Search for the cell housing the specified text and yield its [x, y] center coordinate. 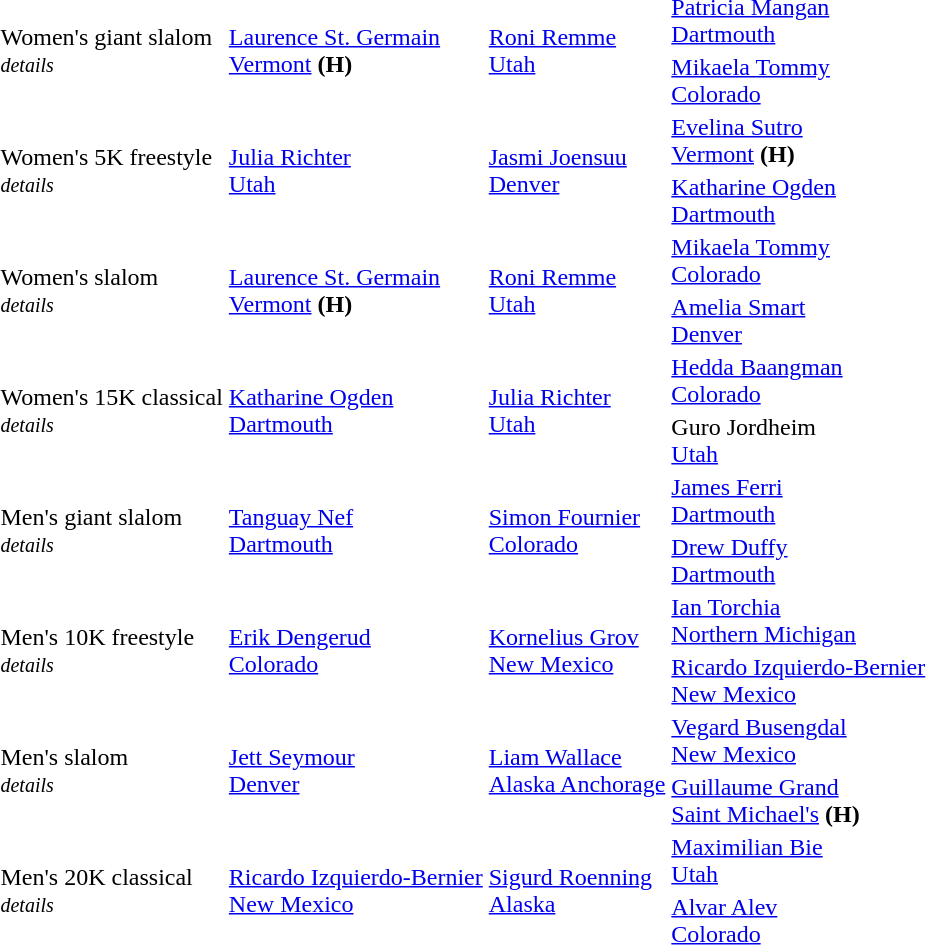
Erik Dengerud Colorado [356, 650]
Tanguay Nef Dartmouth [356, 530]
Kornelius Grov New Mexico [577, 650]
Katharine Ogden Dartmouth [356, 410]
Laurence St. Germain Vermont (H) [356, 290]
Jett Seymour Denver [356, 770]
Jasmi Joensuu Denver [577, 170]
Roni Remme Utah [577, 290]
Liam Wallace Alaska Anchorage [577, 770]
Simon Fournier Colorado [577, 530]
